For the text-containing cell, return its midpoint in [X, Y] coordinate format. 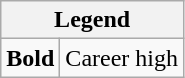
Career high [122, 58]
Legend [92, 20]
Bold [30, 58]
